Identify which cell holds the provided text, then report its [x, y] central coordinate. 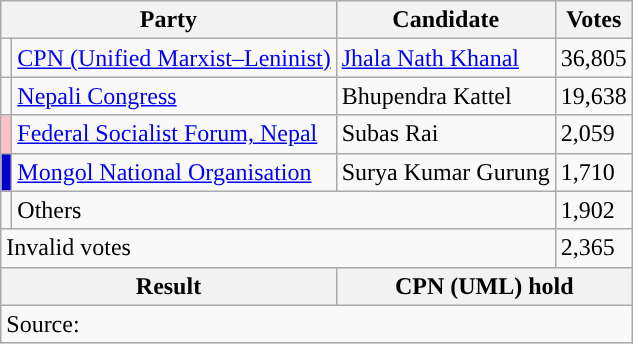
Subas Rai [446, 134]
CPN (Unified Marxist–Leninist) [174, 58]
Mongol National Organisation [174, 172]
Jhala Nath Khanal [446, 58]
Others [284, 210]
2,059 [594, 134]
Surya Kumar Gurung [446, 172]
Nepali Congress [174, 96]
Candidate [446, 20]
Federal Socialist Forum, Nepal [174, 134]
Party [168, 20]
Source: [317, 324]
CPN (UML) hold [484, 286]
1,710 [594, 172]
Result [168, 286]
Invalid votes [278, 248]
Votes [594, 20]
Bhupendra Kattel [446, 96]
36,805 [594, 58]
1,902 [594, 210]
19,638 [594, 96]
2,365 [594, 248]
